Return the (x, y) coordinate for the center point of the cell that contains the specified text.  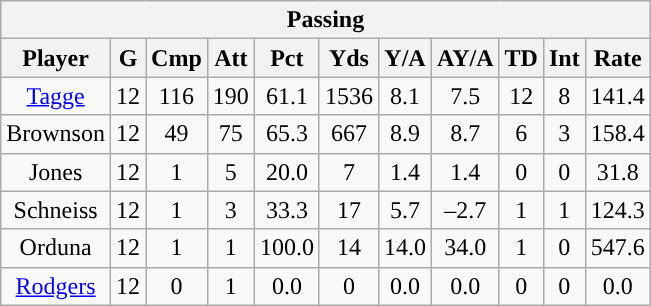
116 (177, 96)
Tagge (56, 96)
G (128, 58)
Player (56, 58)
667 (348, 134)
Rate (618, 58)
Pct (286, 58)
Brownson (56, 134)
8.1 (404, 96)
Jones (56, 172)
Yds (348, 58)
–2.7 (466, 210)
8.9 (404, 134)
100.0 (286, 248)
8 (564, 96)
65.3 (286, 134)
14 (348, 248)
Orduna (56, 248)
Cmp (177, 58)
190 (230, 96)
14.0 (404, 248)
33.3 (286, 210)
5 (230, 172)
1536 (348, 96)
49 (177, 134)
5.7 (404, 210)
Y/A (404, 58)
6 (521, 134)
158.4 (618, 134)
31.8 (618, 172)
75 (230, 134)
Rodgers (56, 286)
61.1 (286, 96)
7.5 (466, 96)
17 (348, 210)
20.0 (286, 172)
Schneiss (56, 210)
Int (564, 58)
124.3 (618, 210)
TD (521, 58)
AY/A (466, 58)
34.0 (466, 248)
Passing (326, 20)
8.7 (466, 134)
7 (348, 172)
547.6 (618, 248)
Att (230, 58)
141.4 (618, 96)
